Identify which cell holds the provided text, then report its (X, Y) central coordinate. 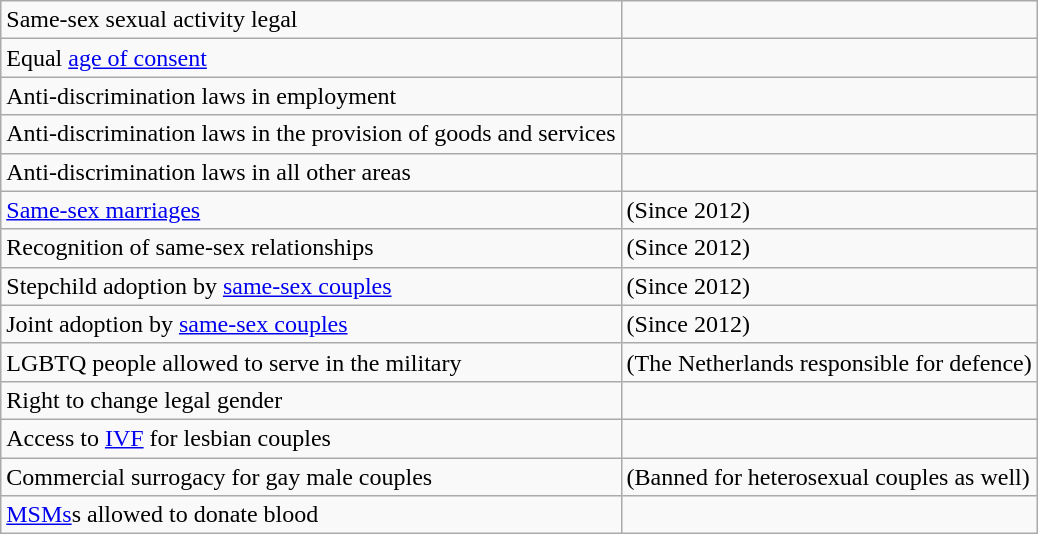
Anti-discrimination laws in all other areas (311, 172)
Commercial surrogacy for gay male couples (311, 477)
Access to IVF for lesbian couples (311, 438)
Recognition of same-sex relationships (311, 248)
Same-sex sexual activity legal (311, 20)
LGBTQ people allowed to serve in the military (311, 362)
Same-sex marriages (311, 210)
Stepchild adoption by same-sex couples (311, 286)
(The Netherlands responsible for defence) (829, 362)
MSMss allowed to donate blood (311, 515)
Anti-discrimination laws in employment (311, 96)
(Banned for heterosexual couples as well) (829, 477)
Joint adoption by same-sex couples (311, 324)
Equal age of consent (311, 58)
Anti-discrimination laws in the provision of goods and services (311, 134)
Right to change legal gender (311, 400)
